For the text-containing cell, return its midpoint in [x, y] coordinate format. 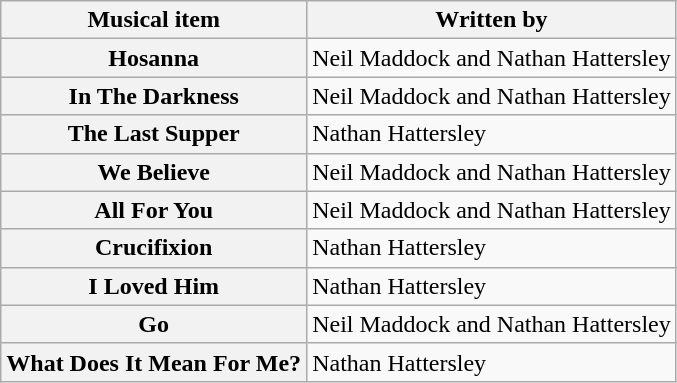
The Last Supper [154, 134]
All For You [154, 210]
In The Darkness [154, 96]
Musical item [154, 20]
Go [154, 324]
I Loved Him [154, 286]
We Believe [154, 172]
What Does It Mean For Me? [154, 362]
Written by [492, 20]
Crucifixion [154, 248]
Hosanna [154, 58]
